Provide the [x, y] coordinate of the cell's center where the given text is located.  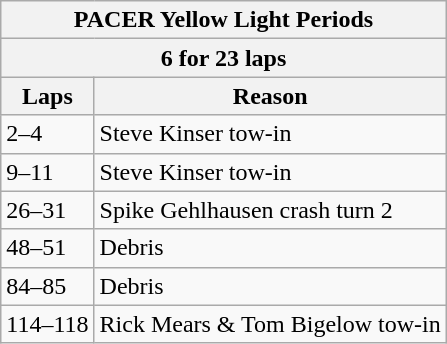
Spike Gehlhausen crash turn 2 [270, 210]
2–4 [48, 134]
Laps [48, 96]
9–11 [48, 172]
6 for 23 laps [224, 58]
PACER Yellow Light Periods [224, 20]
114–118 [48, 324]
48–51 [48, 248]
84–85 [48, 286]
Reason [270, 96]
26–31 [48, 210]
Rick Mears & Tom Bigelow tow-in [270, 324]
